Find where the given text appears and provide that cell's center as [X, Y] coordinate. 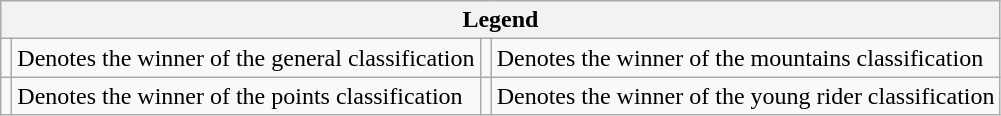
Denotes the winner of the young rider classification [746, 96]
Denotes the winner of the mountains classification [746, 58]
Denotes the winner of the points classification [246, 96]
Denotes the winner of the general classification [246, 58]
Legend [500, 20]
